Capture the cell that displays the provided text and extract its [x, y] central coordinate. 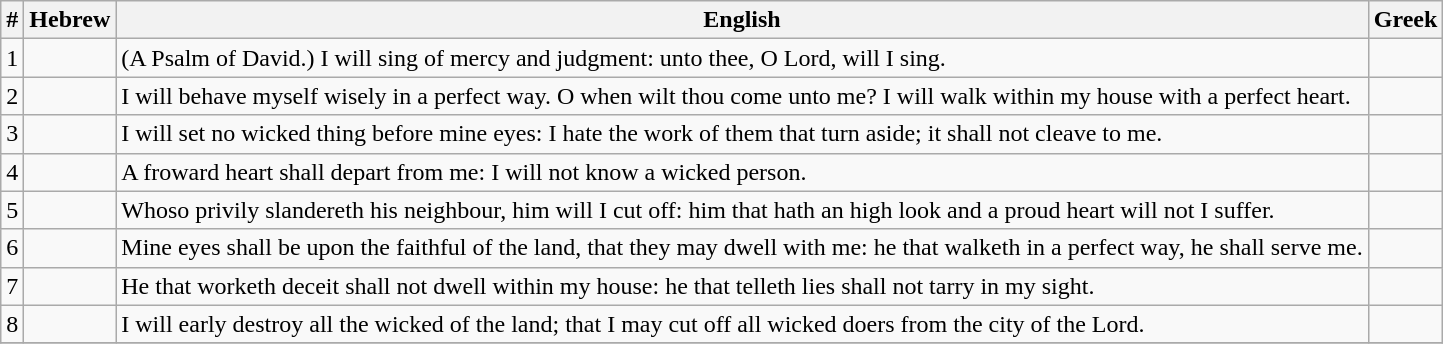
I will set no wicked thing before mine eyes: I hate the work of them that turn aside; it shall not cleave to me. [742, 134]
8 [12, 324]
6 [12, 248]
1 [12, 58]
7 [12, 286]
3 [12, 134]
2 [12, 96]
English [742, 20]
He that worketh deceit shall not dwell within my house: he that telleth lies shall not tarry in my sight. [742, 286]
I will behave myself wisely in a perfect way. O when wilt thou come unto me? I will walk within my house with a perfect heart. [742, 96]
(A Psalm of David.) I will sing of mercy and judgment: unto thee, O Lord, will I sing. [742, 58]
A froward heart shall depart from me: I will not know a wicked person. [742, 172]
Greek [1406, 20]
5 [12, 210]
Hebrew [70, 20]
Whoso privily slandereth his neighbour, him will I cut off: him that hath an high look and a proud heart will not I suffer. [742, 210]
# [12, 20]
I will early destroy all the wicked of the land; that I may cut off all wicked doers from the city of the Lord. [742, 324]
4 [12, 172]
Mine eyes shall be upon the faithful of the land, that they may dwell with me: he that walketh in a perfect way, he shall serve me. [742, 248]
